From the cell containing the given text, extract its center point as [X, Y] coordinate. 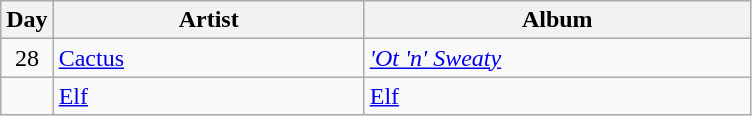
28 [27, 58]
Day [27, 20]
Album [557, 20]
'Ot 'n' Sweaty [557, 58]
Cactus [208, 58]
Artist [208, 20]
